Scan for the cell matching the given text and deliver its [x, y] coordinate at center. 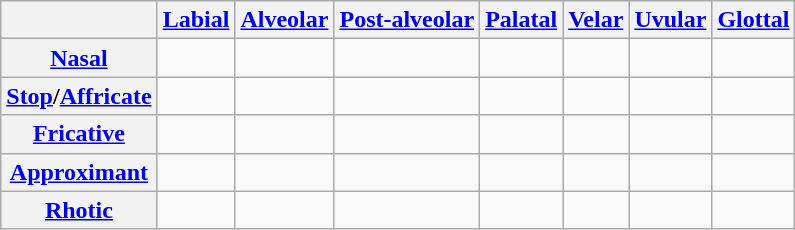
Stop/Affricate [79, 96]
Velar [596, 20]
Palatal [522, 20]
Post-alveolar [407, 20]
Nasal [79, 58]
Glottal [754, 20]
Uvular [670, 20]
Approximant [79, 172]
Fricative [79, 134]
Alveolar [284, 20]
Rhotic [79, 210]
Labial [196, 20]
